Locate the cell with the specified text and output its (x, y) center coordinate. 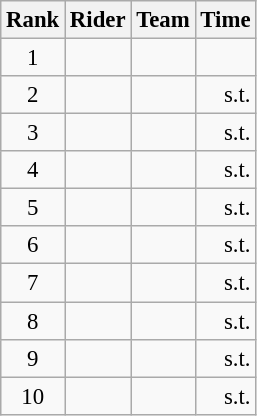
4 (33, 170)
1 (33, 58)
7 (33, 283)
2 (33, 95)
3 (33, 133)
10 (33, 396)
Time (226, 20)
9 (33, 358)
6 (33, 245)
5 (33, 208)
Team (163, 20)
Rank (33, 20)
Rider (98, 20)
8 (33, 321)
